Identify which cell holds the provided text, then report its (X, Y) central coordinate. 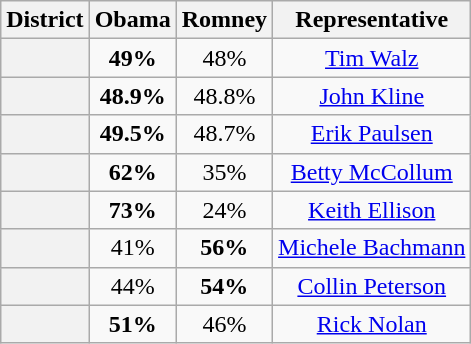
Betty McCollum (372, 172)
Tim Walz (372, 58)
John Kline (372, 96)
41% (132, 248)
44% (132, 286)
46% (224, 324)
49% (132, 58)
Romney (224, 20)
35% (224, 172)
Obama (132, 20)
48% (224, 58)
Keith Ellison (372, 210)
24% (224, 210)
49.5% (132, 134)
48.9% (132, 96)
Erik Paulsen (372, 134)
Rick Nolan (372, 324)
District (45, 20)
56% (224, 248)
48.7% (224, 134)
Michele Bachmann (372, 248)
Collin Peterson (372, 286)
73% (132, 210)
62% (132, 172)
Representative (372, 20)
54% (224, 286)
51% (132, 324)
48.8% (224, 96)
